Provide the [x, y] coordinate of the cell's center where the given text is located.  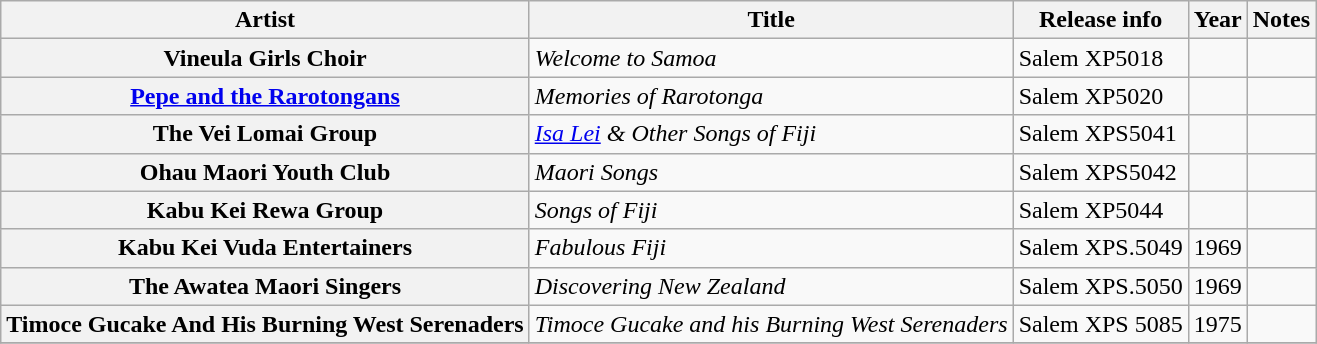
Kabu Kei Rewa Group [265, 210]
Discovering New Zealand [771, 286]
Kabu Kei Vuda Entertainers [265, 248]
Maori Songs [771, 172]
Salem XP5018 [1100, 58]
Ohau Maori Youth Club [265, 172]
Memories of Rarotonga [771, 96]
Welcome to Samoa [771, 58]
Salem XPS 5085 [1100, 324]
Salem XP5020 [1100, 96]
Timoce Gucake And His Burning West Serenaders [265, 324]
Title [771, 20]
Salem XPS5041 [1100, 134]
Songs of Fiji [771, 210]
Year [1218, 20]
1975 [1218, 324]
The Awatea Maori Singers [265, 286]
Salem XPS5042 [1100, 172]
Artist [265, 20]
The Vei Lomai Group [265, 134]
Vineula Girls Choir [265, 58]
Salem XPS.5050 [1100, 286]
Salem XP5044 [1100, 210]
Fabulous Fiji [771, 248]
Salem XPS.5049 [1100, 248]
Pepe and the Rarotongans [265, 96]
Notes [1281, 20]
Release info [1100, 20]
Isa Lei & Other Songs of Fiji [771, 134]
Timoce Gucake and his Burning West Serenaders [771, 324]
